From the cell containing the given text, extract its center point as [x, y] coordinate. 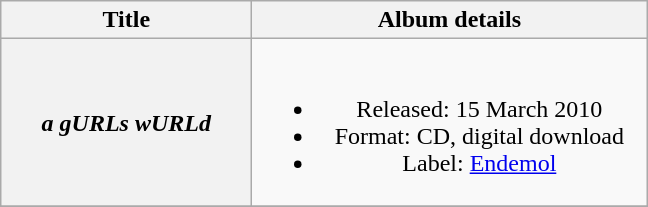
Released: 15 March 2010Format: CD, digital downloadLabel: Endemol [450, 122]
Title [126, 20]
a gURLs wURLd [126, 122]
Album details [450, 20]
